Search for the cell housing the specified text and yield its (x, y) center coordinate. 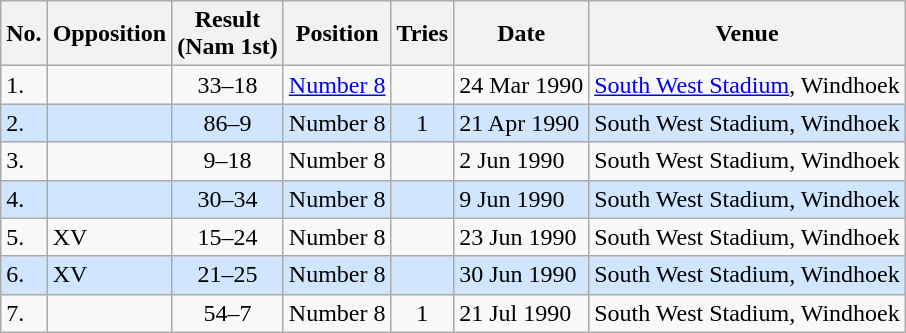
Venue (748, 34)
1. (24, 85)
3. (24, 161)
7. (24, 313)
No. (24, 34)
86–9 (228, 123)
4. (24, 199)
2 Jun 1990 (522, 161)
Tries (422, 34)
23 Jun 1990 (522, 237)
21–25 (228, 275)
21 Jul 1990 (522, 313)
9–18 (228, 161)
5. (24, 237)
33–18 (228, 85)
9 Jun 1990 (522, 199)
24 Mar 1990 (522, 85)
2. (24, 123)
54–7 (228, 313)
30 Jun 1990 (522, 275)
21 Apr 1990 (522, 123)
Opposition (109, 34)
Date (522, 34)
Position (337, 34)
Result(Nam 1st) (228, 34)
15–24 (228, 237)
6. (24, 275)
30–34 (228, 199)
